Find where the given text appears and provide that cell's center as [X, Y] coordinate. 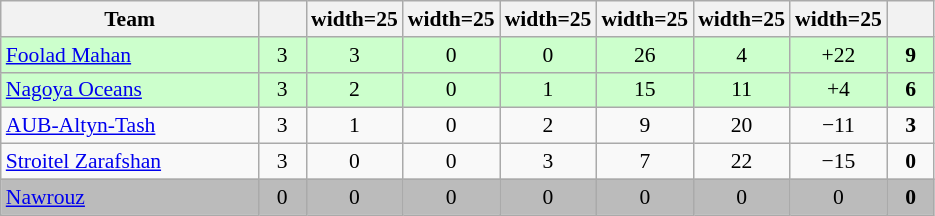
6 [911, 90]
Stroitel Zarafshan [130, 162]
11 [742, 90]
−11 [838, 126]
−15 [838, 162]
22 [742, 162]
+4 [838, 90]
15 [644, 90]
Nagoya Oceans [130, 90]
Nawrouz [130, 197]
+22 [838, 55]
AUB-Altyn-Tash [130, 126]
Foolad Mahan [130, 55]
4 [742, 55]
26 [644, 55]
Team [130, 19]
20 [742, 126]
7 [644, 162]
